Extract the [x, y] coordinate from the center of the cell holding the provided text.  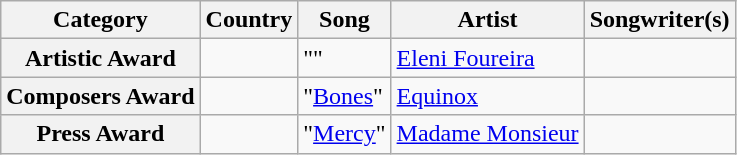
Songwriter(s) [660, 20]
Song [344, 20]
Equinox [488, 96]
Artistic Award [100, 58]
Madame Monsieur [488, 134]
Country [249, 20]
"Bones" [344, 96]
"" [344, 58]
Composers Award [100, 96]
Press Award [100, 134]
Eleni Foureira [488, 58]
Artist [488, 20]
Category [100, 20]
"Mercy" [344, 134]
